Output the [X, Y] coordinate of the center of the cell containing the given text.  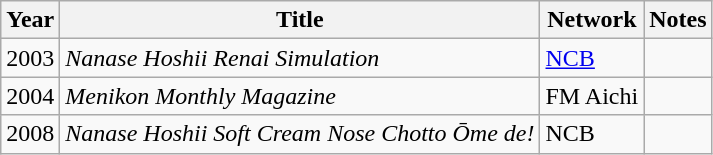
Nanase Hoshii Renai Simulation [300, 58]
Network [592, 20]
FM Aichi [592, 96]
Notes [678, 20]
2004 [30, 96]
2003 [30, 58]
Nanase Hoshii Soft Cream Nose Chotto Ōme de! [300, 134]
Title [300, 20]
2008 [30, 134]
Menikon Monthly Magazine [300, 96]
Year [30, 20]
